Provide the (X, Y) coordinate of the cell's center where the given text is located.  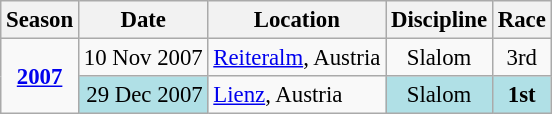
1st (522, 95)
Race (522, 20)
Reiteralm, Austria (297, 58)
29 Dec 2007 (143, 95)
Date (143, 20)
Season (40, 20)
Discipline (440, 20)
2007 (40, 76)
Lienz, Austria (297, 95)
3rd (522, 58)
10 Nov 2007 (143, 58)
Location (297, 20)
